Return (X, Y) of the center of cell containing provided text 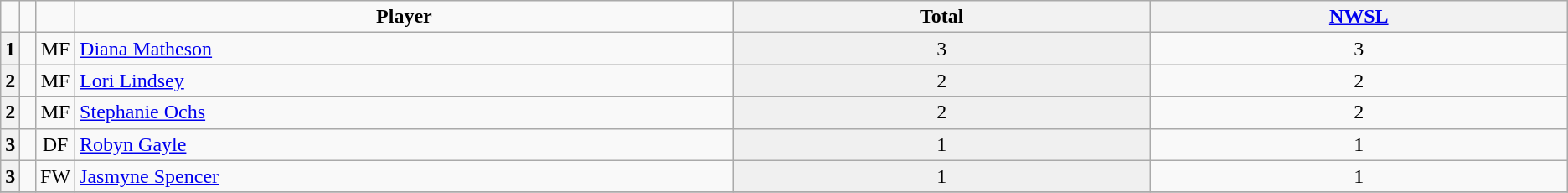
FW (55, 176)
Total (941, 17)
Diana Matheson (405, 49)
Lori Lindsey (405, 81)
Jasmyne Spencer (405, 176)
Player (405, 17)
NWSL (1359, 17)
DF (55, 144)
Stephanie Ochs (405, 112)
Robyn Gayle (405, 144)
